Pinpoint the cell where the given text exists, returning its (X, Y) midpoint coordinate. 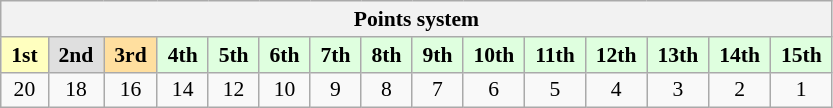
9th (438, 55)
8 (386, 90)
6th (284, 55)
9 (336, 90)
10th (494, 55)
12th (616, 55)
11th (556, 55)
1st (24, 55)
20 (24, 90)
8th (386, 55)
10 (284, 90)
5th (234, 55)
14th (740, 55)
14 (182, 90)
7th (336, 55)
Points system (416, 19)
1 (801, 90)
3rd (130, 55)
13th (678, 55)
6 (494, 90)
18 (76, 90)
4 (616, 90)
2nd (76, 55)
12 (234, 90)
7 (438, 90)
5 (556, 90)
3 (678, 90)
4th (182, 55)
15th (801, 55)
2 (740, 90)
16 (130, 90)
